Locate the cell with the specified text and output its [X, Y] center coordinate. 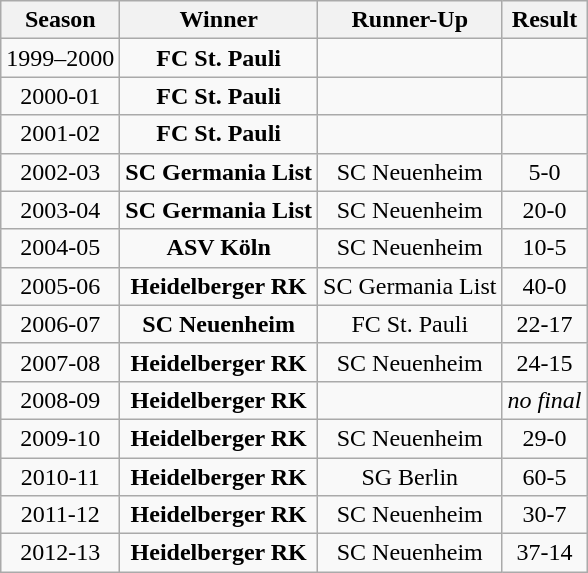
2005-06 [60, 286]
60-5 [544, 477]
5-0 [544, 172]
37-14 [544, 553]
2012-13 [60, 553]
30-7 [544, 515]
Winner [219, 20]
2003-04 [60, 210]
2009-10 [60, 438]
ASV Köln [219, 248]
24-15 [544, 362]
2011-12 [60, 515]
2001-02 [60, 134]
2004-05 [60, 248]
10-5 [544, 248]
Result [544, 20]
SG Berlin [410, 477]
2006-07 [60, 324]
2008-09 [60, 400]
2000-01 [60, 96]
Runner-Up [410, 20]
2007-08 [60, 362]
no final [544, 400]
2002-03 [60, 172]
1999–2000 [60, 58]
Season [60, 20]
22-17 [544, 324]
40-0 [544, 286]
2010-11 [60, 477]
29-0 [544, 438]
20-0 [544, 210]
